Scan for the cell matching the given text and deliver its [x, y] coordinate at center. 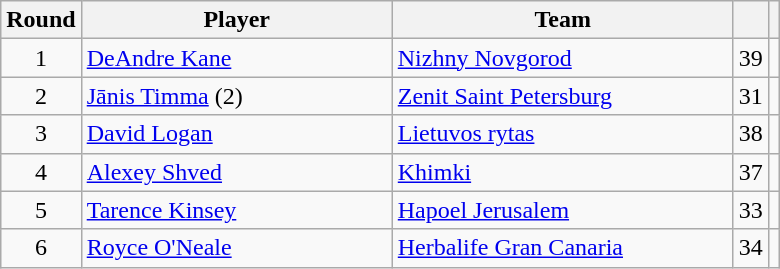
Player [236, 20]
39 [750, 58]
Tarence Kinsey [236, 210]
Team [562, 20]
33 [750, 210]
31 [750, 96]
34 [750, 248]
4 [41, 172]
Alexey Shved [236, 172]
1 [41, 58]
Khimki [562, 172]
DeAndre Kane [236, 58]
3 [41, 134]
Royce O'Neale [236, 248]
6 [41, 248]
38 [750, 134]
5 [41, 210]
37 [750, 172]
Lietuvos rytas [562, 134]
Round [41, 20]
Zenit Saint Petersburg [562, 96]
2 [41, 96]
Nizhny Novgorod [562, 58]
Herbalife Gran Canaria [562, 248]
David Logan [236, 134]
Jānis Timma (2) [236, 96]
Hapoel Jerusalem [562, 210]
